Search for the cell housing the specified text and yield its (x, y) center coordinate. 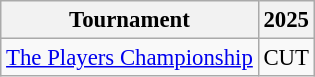
2025 (286, 20)
CUT (286, 58)
The Players Championship (130, 58)
Tournament (130, 20)
